Identify which cell holds the provided text, then report its (X, Y) central coordinate. 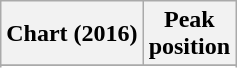
Chart (2016) (72, 34)
Peakposition (189, 34)
